Extract the [x, y] coordinate from the center of the cell holding the provided text.  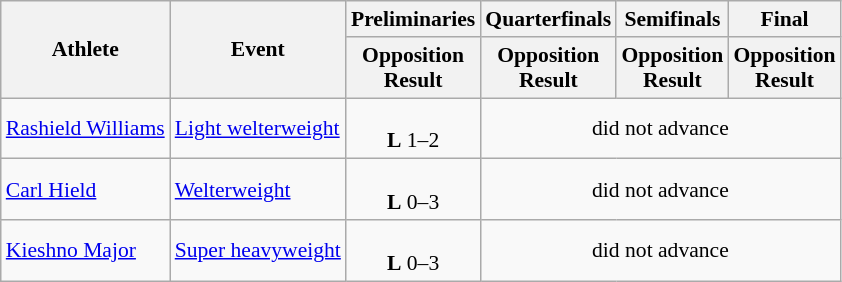
Preliminaries [413, 19]
Super heavyweight [258, 250]
Rashield Williams [86, 128]
Final [784, 19]
Carl Hield [86, 190]
Kieshno Major [86, 250]
Athlete [86, 50]
Quarterfinals [548, 19]
Event [258, 50]
Light welterweight [258, 128]
Semifinals [672, 19]
Welterweight [258, 190]
L 1–2 [413, 128]
